Extract the (x, y) coordinate from the center of the cell holding the provided text.  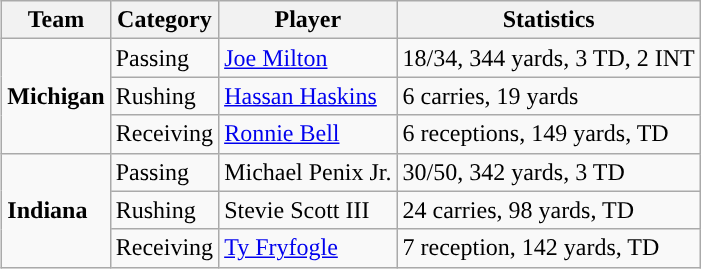
Ronnie Bell (308, 134)
6 receptions, 149 yards, TD (548, 134)
Category (164, 20)
18/34, 344 yards, 3 TD, 2 INT (548, 58)
Michigan (56, 96)
Indiana (56, 210)
Team (56, 20)
Ty Fryfogle (308, 248)
Michael Penix Jr. (308, 172)
7 reception, 142 yards, TD (548, 248)
Joe Milton (308, 58)
Stevie Scott III (308, 210)
30/50, 342 yards, 3 TD (548, 172)
Statistics (548, 20)
24 carries, 98 yards, TD (548, 210)
Hassan Haskins (308, 96)
Player (308, 20)
6 carries, 19 yards (548, 96)
